Determine the [x, y] coordinate at the center of the cell enclosing the given text.  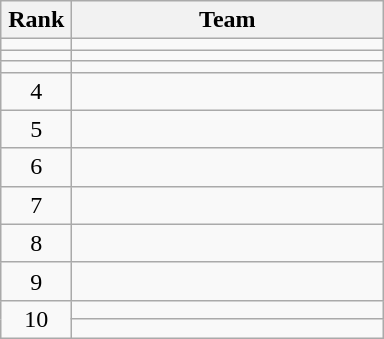
6 [36, 167]
5 [36, 129]
Rank [36, 20]
9 [36, 281]
Team [228, 20]
8 [36, 243]
4 [36, 91]
10 [36, 319]
7 [36, 205]
